Identify which cell holds the provided text, then report its (X, Y) central coordinate. 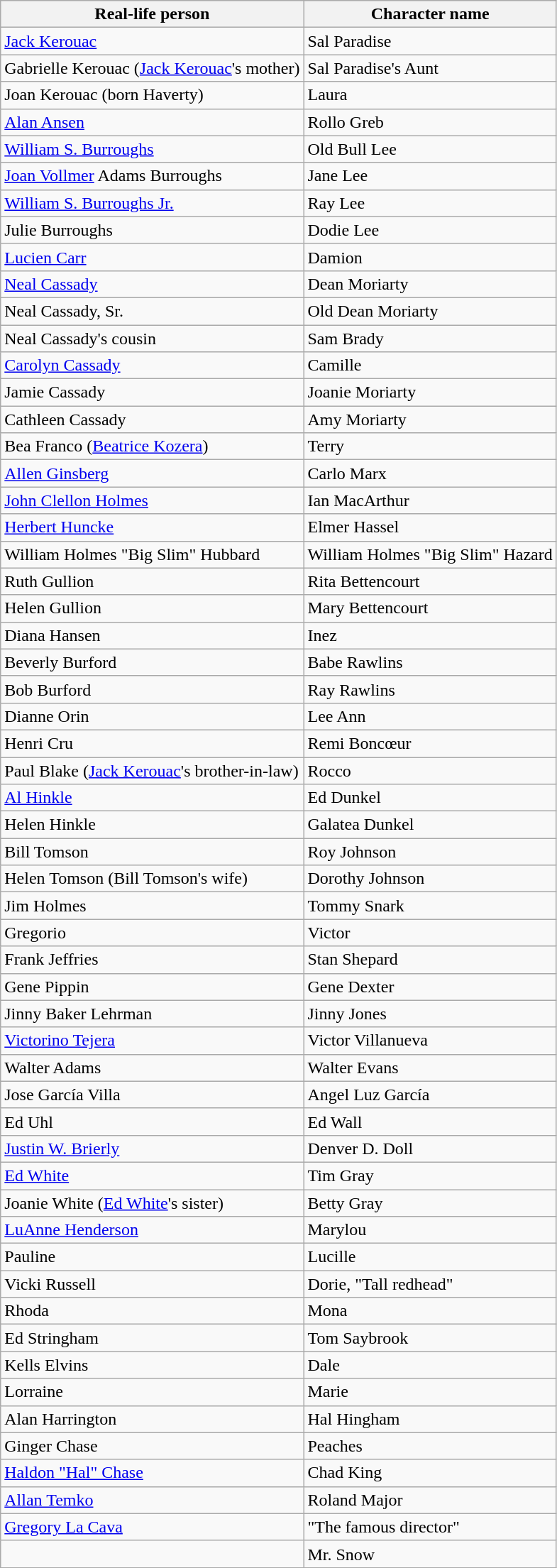
Sam Brady (430, 339)
William Holmes "Big Slim" Hubbard (152, 554)
Roland Major (430, 1500)
Walter Adams (152, 1068)
Dean Moriarty (430, 284)
Angel Luz García (430, 1095)
Gene Dexter (430, 987)
Joanie White (Ed White's sister) (152, 1203)
Joan Vollmer Adams Burroughs (152, 176)
Tommy Snark (430, 906)
William Holmes "Big Slim" Hazard (430, 554)
William S. Burroughs Jr. (152, 203)
Denver D. Doll (430, 1148)
Paul Blake (Jack Kerouac's brother-in-law) (152, 770)
Frank Jeffries (152, 960)
Allen Ginsberg (152, 473)
Terry (430, 446)
Vicki Russell (152, 1284)
Haldon "Hal" Chase (152, 1473)
Ray Lee (430, 203)
Bob Burford (152, 689)
LuAnne Henderson (152, 1230)
Jinny Jones (430, 1014)
Joan Kerouac (born Haverty) (152, 95)
Remi Boncœur (430, 743)
Justin W. Brierly (152, 1148)
Victor (430, 933)
Henri Cru (152, 743)
Dorothy Johnson (430, 879)
Herbert Huncke (152, 527)
Ray Rawlins (430, 689)
Dorie, "Tall redhead" (430, 1284)
Rocco (430, 770)
Ed Dunkel (430, 798)
Tom Saybrook (430, 1338)
Kells Elvins (152, 1365)
Alan Harrington (152, 1419)
Sal Paradise (430, 41)
Laura (430, 95)
Sal Paradise's Aunt (430, 68)
John Clellon Holmes (152, 500)
Chad King (430, 1473)
Ed Stringham (152, 1338)
Galatea Dunkel (430, 825)
Lucille (430, 1257)
Dianne Orin (152, 716)
Helen Hinkle (152, 825)
Julie Burroughs (152, 230)
Ginger Chase (152, 1446)
Ed White (152, 1175)
Joanie Moriarty (430, 393)
Ruth Gullion (152, 581)
Amy Moriarty (430, 420)
Mr. Snow (430, 1554)
Al Hinkle (152, 798)
Cathleen Cassady (152, 420)
Marie (430, 1392)
Walter Evans (430, 1068)
Neal Cassady's cousin (152, 339)
Marylou (430, 1230)
Bea Franco (Beatrice Kozera) (152, 446)
Jim Holmes (152, 906)
William S. Burroughs (152, 149)
Pauline (152, 1257)
Jose García Villa (152, 1095)
Old Bull Lee (430, 149)
Neal Cassady (152, 284)
Elmer Hassel (430, 527)
Damion (430, 257)
Victorino Tejera (152, 1041)
Rhoda (152, 1311)
Lee Ann (430, 716)
Rollo Greb (430, 122)
Camille (430, 366)
Rita Bettencourt (430, 581)
Bill Tomson (152, 852)
Helen Gullion (152, 608)
Carlo Marx (430, 473)
Dodie Lee (430, 230)
Helen Tomson (Bill Tomson's wife) (152, 879)
Inez (430, 635)
Character name (430, 14)
Gregory La Cava (152, 1527)
Beverly Burford (152, 662)
Gregorio (152, 933)
"The famous director" (430, 1527)
Dale (430, 1365)
Stan Shepard (430, 960)
Tim Gray (430, 1175)
Jack Kerouac (152, 41)
Mona (430, 1311)
Betty Gray (430, 1203)
Ed Wall (430, 1122)
Lucien Carr (152, 257)
Babe Rawlins (430, 662)
Jamie Cassady (152, 393)
Neal Cassady, Sr. (152, 311)
Peaches (430, 1446)
Mary Bettencourt (430, 608)
Allan Temko (152, 1500)
Real-life person (152, 14)
Diana Hansen (152, 635)
Carolyn Cassady (152, 366)
Lorraine (152, 1392)
Alan Ansen (152, 122)
Roy Johnson (430, 852)
Jinny Baker Lehrman (152, 1014)
Victor Villanueva (430, 1041)
Gene Pippin (152, 987)
Jane Lee (430, 176)
Gabrielle Kerouac (Jack Kerouac's mother) (152, 68)
Ian MacArthur (430, 500)
Hal Hingham (430, 1419)
Old Dean Moriarty (430, 311)
Ed Uhl (152, 1122)
